Pinpoint the cell where the given text exists, returning its [x, y] midpoint coordinate. 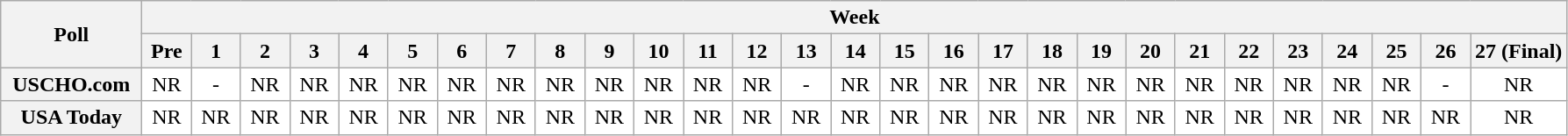
18 [1052, 51]
2 [265, 51]
19 [1101, 51]
22 [1249, 51]
24 [1347, 51]
4 [363, 51]
8 [560, 51]
16 [954, 51]
USA Today [72, 118]
13 [806, 51]
1 [216, 51]
12 [757, 51]
3 [314, 51]
Pre [167, 51]
14 [856, 51]
25 [1396, 51]
Week [855, 18]
9 [609, 51]
5 [412, 51]
10 [658, 51]
11 [707, 51]
17 [1003, 51]
27 (Final) [1519, 51]
Poll [72, 34]
20 [1150, 51]
23 [1298, 51]
15 [905, 51]
26 [1445, 51]
6 [462, 51]
21 [1199, 51]
USCHO.com [72, 84]
7 [511, 51]
